Determine the (x, y) coordinate at the center of the cell enclosing the given text.  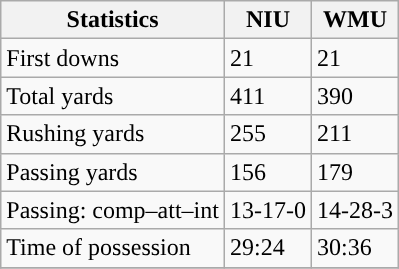
390 (356, 96)
Passing: comp–att–int (113, 210)
211 (356, 134)
13-17-0 (268, 210)
411 (268, 96)
WMU (356, 20)
179 (356, 172)
14-28-3 (356, 210)
Rushing yards (113, 134)
First downs (113, 58)
NIU (268, 20)
255 (268, 134)
Passing yards (113, 172)
Statistics (113, 20)
30:36 (356, 248)
Total yards (113, 96)
29:24 (268, 248)
156 (268, 172)
Time of possession (113, 248)
